Capture the cell that displays the provided text and extract its [x, y] central coordinate. 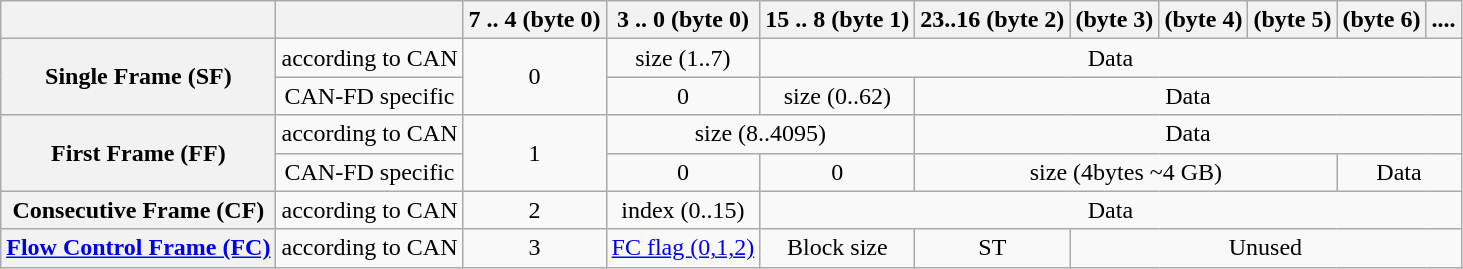
2 [534, 210]
(byte 6) [1382, 20]
15 .. 8 (byte 1) [838, 20]
Single Frame (SF) [138, 77]
FC flag (0,1,2) [683, 248]
1 [534, 153]
index (0..15) [683, 210]
(byte 3) [1114, 20]
3 .. 0 (byte 0) [683, 20]
Flow Control Frame (FC) [138, 248]
size (1..7) [683, 58]
Consecutive Frame (CF) [138, 210]
23..16 (byte 2) [992, 20]
7 .. 4 (byte 0) [534, 20]
ST [992, 248]
.... [1444, 20]
size (4bytes ~4 GB) [1126, 172]
size (0..62) [838, 96]
Unused [1266, 248]
size (8..4095) [760, 134]
Block size [838, 248]
(byte 4) [1204, 20]
3 [534, 248]
(byte 5) [1292, 20]
First Frame (FF) [138, 153]
